Determine the [x, y] coordinate at the center of the cell enclosing the given text.  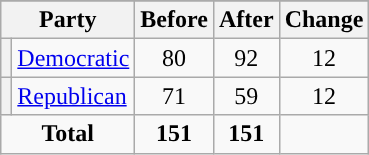
Total [68, 134]
59 [246, 96]
Change [324, 20]
Before [174, 20]
92 [246, 58]
80 [174, 58]
Party [68, 20]
Republican [74, 96]
71 [174, 96]
After [246, 20]
Democratic [74, 58]
